Identify which cell holds the provided text, then report its [X, Y] central coordinate. 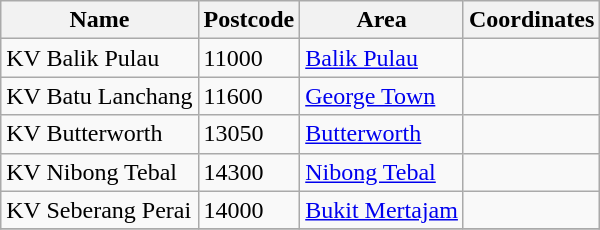
George Town [382, 96]
Coordinates [531, 20]
13050 [249, 134]
KV Balik Pulau [100, 58]
Butterworth [382, 134]
Balik Pulau [382, 58]
Nibong Tebal [382, 172]
KV Nibong Tebal [100, 172]
KV Seberang Perai [100, 210]
KV Butterworth [100, 134]
Bukit Mertajam [382, 210]
14300 [249, 172]
11600 [249, 96]
KV Batu Lanchang [100, 96]
Postcode [249, 20]
11000 [249, 58]
14000 [249, 210]
Area [382, 20]
Name [100, 20]
